For the text-containing cell, return its midpoint in [X, Y] coordinate format. 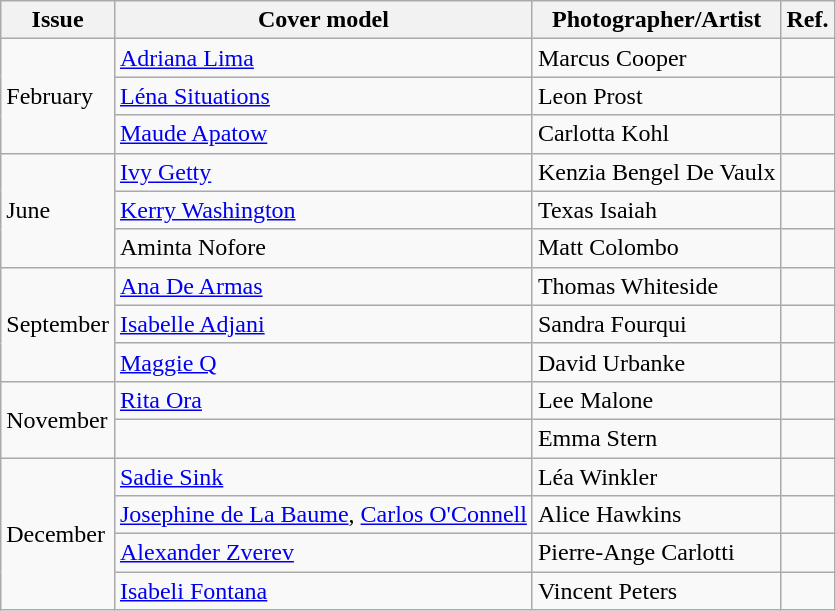
September [58, 324]
Léa Winkler [656, 477]
Emma Stern [656, 438]
Cover model [323, 20]
Maude Apatow [323, 134]
Photographer/Artist [656, 20]
Sandra Fourqui [656, 324]
Carlotta Kohl [656, 134]
February [58, 96]
Alice Hawkins [656, 515]
David Urbanke [656, 362]
Alexander Zverev [323, 553]
November [58, 419]
Isabelle Adjani [323, 324]
December [58, 534]
Aminta Nofore [323, 248]
Ref. [808, 20]
Kenzia Bengel De Vaulx [656, 172]
Marcus Cooper [656, 58]
Lee Malone [656, 400]
Rita Ora [323, 400]
Ana De Armas [323, 286]
Maggie Q [323, 362]
Ivy Getty [323, 172]
Leon Prost [656, 96]
Thomas Whiteside [656, 286]
Vincent Peters [656, 591]
Matt Colombo [656, 248]
Adriana Lima [323, 58]
Texas Isaiah [656, 210]
June [58, 210]
Josephine de La Baume, Carlos O'Connell [323, 515]
Kerry Washington [323, 210]
Isabeli Fontana [323, 591]
Pierre-Ange Carlotti [656, 553]
Issue [58, 20]
Sadie Sink [323, 477]
Léna Situations [323, 96]
